Pinpoint the cell where the given text exists, returning its (x, y) midpoint coordinate. 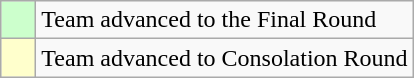
Team advanced to Consolation Round (224, 58)
Team advanced to the Final Round (224, 20)
